Return (X, Y) of the center of cell containing provided text 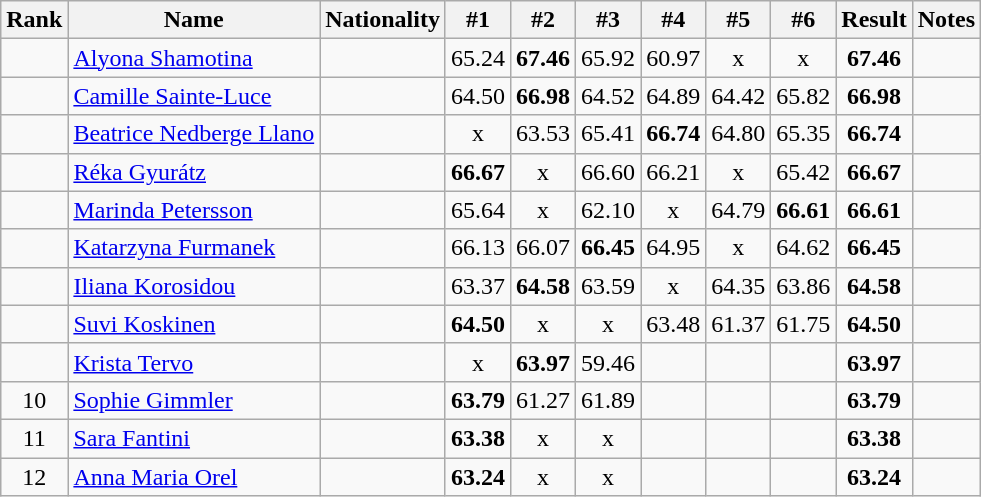
65.82 (804, 96)
#6 (804, 20)
64.62 (804, 248)
64.95 (674, 248)
Beatrice Nedberge Llano (194, 134)
Result (874, 20)
66.13 (478, 248)
Alyona Shamotina (194, 58)
61.37 (738, 324)
#3 (608, 20)
Rank (34, 20)
Sara Fantini (194, 438)
64.79 (738, 210)
Sophie Gimmler (194, 400)
65.35 (804, 134)
66.60 (608, 172)
#1 (478, 20)
59.46 (608, 362)
65.64 (478, 210)
#4 (674, 20)
61.75 (804, 324)
66.21 (674, 172)
65.24 (478, 58)
11 (34, 438)
Katarzyna Furmanek (194, 248)
62.10 (608, 210)
66.07 (542, 248)
Réka Gyurátz (194, 172)
Anna Maria Orel (194, 477)
64.35 (738, 286)
Name (194, 20)
Marinda Petersson (194, 210)
Suvi Koskinen (194, 324)
Notes (946, 20)
63.86 (804, 286)
61.27 (542, 400)
64.42 (738, 96)
10 (34, 400)
Nationality (383, 20)
#2 (542, 20)
65.92 (608, 58)
Krista Tervo (194, 362)
63.53 (542, 134)
61.89 (608, 400)
#5 (738, 20)
63.37 (478, 286)
Iliana Korosidou (194, 286)
64.52 (608, 96)
65.42 (804, 172)
65.41 (608, 134)
64.89 (674, 96)
63.59 (608, 286)
12 (34, 477)
Camille Sainte-Luce (194, 96)
63.48 (674, 324)
64.80 (738, 134)
60.97 (674, 58)
